Detect which cell encompasses the target text, then output its (x, y) center coordinate. 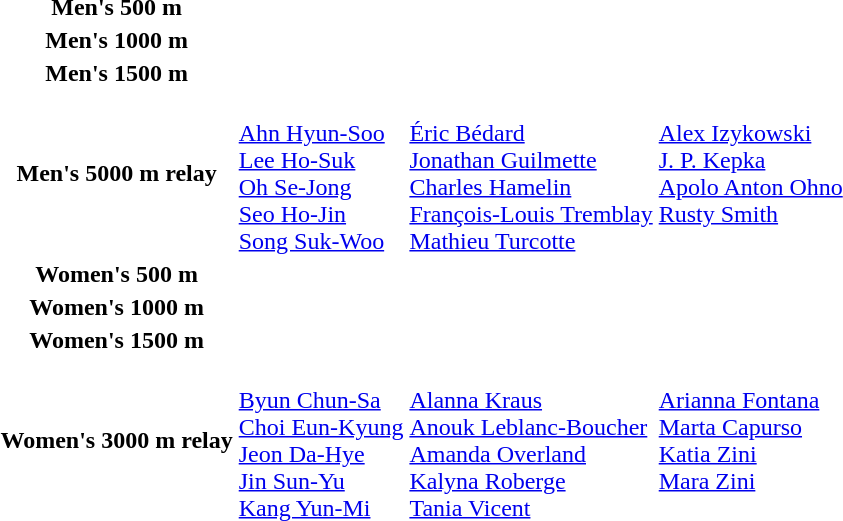
Ahn Hyun-SooLee Ho-SukOh Se-Jong Seo Ho-JinSong Suk-Woo (321, 174)
Éric BédardJonathan Guilmette Charles Hamelin François-Louis Tremblay Mathieu Turcotte (531, 174)
